Scan for the cell matching the given text and deliver its (x, y) coordinate at center. 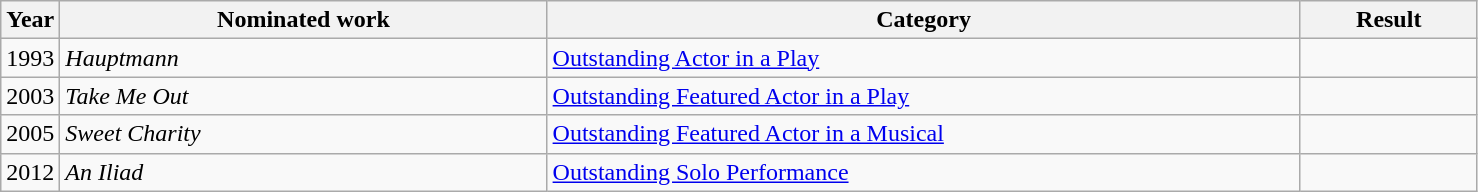
Outstanding Actor in a Play (924, 58)
Outstanding Solo Performance (924, 172)
1993 (30, 58)
Outstanding Featured Actor in a Musical (924, 134)
2003 (30, 96)
An Iliad (304, 172)
Take Me Out (304, 96)
2012 (30, 172)
Outstanding Featured Actor in a Play (924, 96)
Year (30, 20)
Hauptmann (304, 58)
Sweet Charity (304, 134)
Category (924, 20)
Result (1388, 20)
Nominated work (304, 20)
2005 (30, 134)
